Extract the (X, Y) coordinate from the center of the cell holding the provided text.  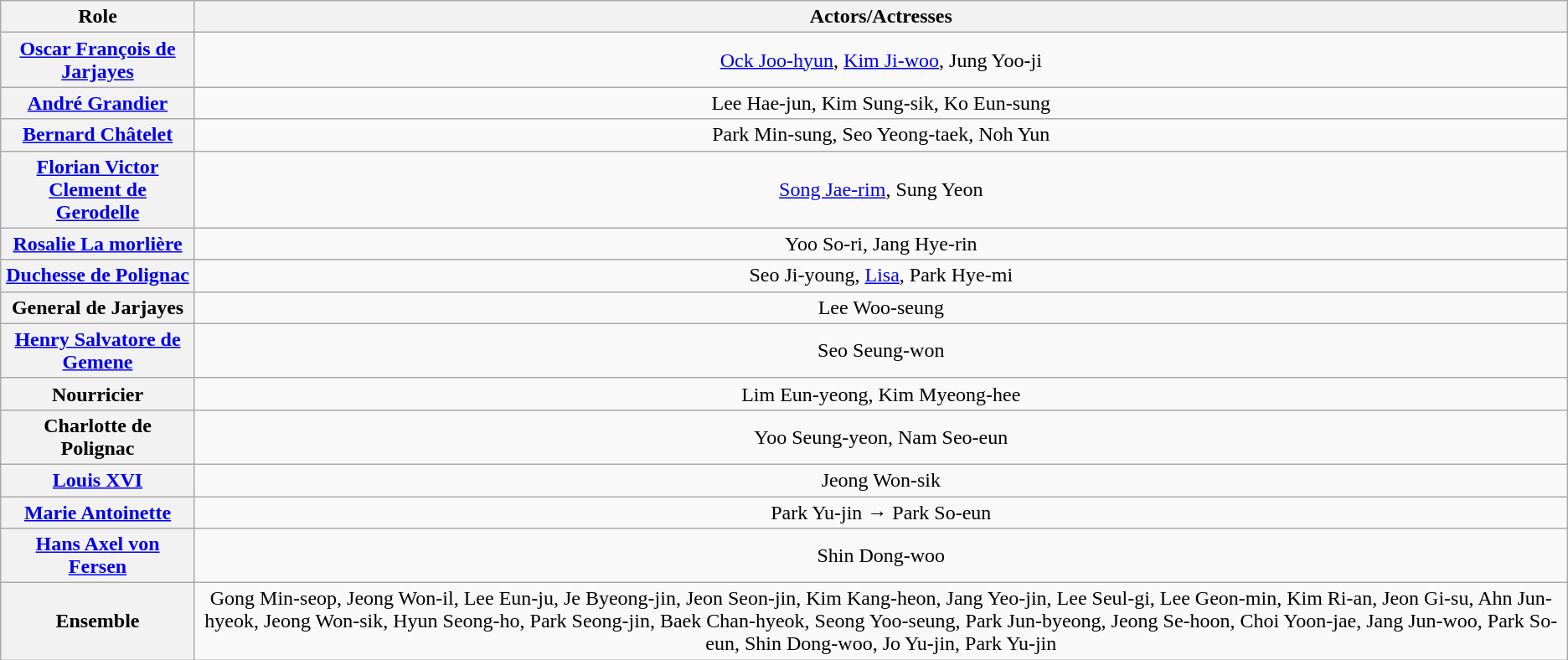
Nourricier (98, 394)
Bernard Châtelet (98, 135)
Lim Eun-yeong, Kim Myeong-hee (881, 394)
Yoo So-ri, Jang Hye-rin (881, 244)
Duchesse de Polignac (98, 276)
André Grandier (98, 103)
Role (98, 17)
Park Yu-jin → Park So-eun (881, 512)
Shin Dong-woo (881, 556)
Louis XVI (98, 480)
Florian Victor Clement de Gerodelle (98, 189)
Henry Salvatore de Gemene (98, 350)
Lee Woo-seung (881, 307)
Marie Antoinette (98, 512)
Park Min-sung, Seo Yeong-taek, Noh Yun (881, 135)
General de Jarjayes (98, 307)
Charlotte de Polignac (98, 437)
Song Jae-rim, Sung Yeon (881, 189)
Seo Seung-won (881, 350)
Ensemble (98, 621)
Lee Hae-jun, Kim Sung-sik, Ko Eun-sung (881, 103)
Hans Axel von Fersen (98, 556)
Oscar François de Jarjayes (98, 60)
Yoo Seung-yeon, Nam Seo-eun (881, 437)
Ock Joo-hyun, Kim Ji-woo, Jung Yoo-ji (881, 60)
Seo Ji-young, Lisa, Park Hye-mi (881, 276)
Actors/Actresses (881, 17)
Rosalie La morlière (98, 244)
Jeong Won-sik (881, 480)
